Locate the cell with the specified text and output its (X, Y) center coordinate. 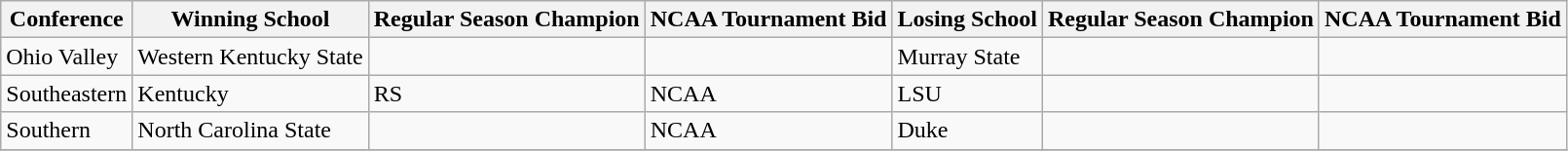
LSU (967, 94)
North Carolina State (250, 131)
RS (506, 94)
Ohio Valley (66, 57)
Conference (66, 19)
Winning School (250, 19)
Kentucky (250, 94)
Western Kentucky State (250, 57)
Southeastern (66, 94)
Duke (967, 131)
Southern (66, 131)
Murray State (967, 57)
Losing School (967, 19)
